Identify which cell holds the provided text, then report its [X, Y] central coordinate. 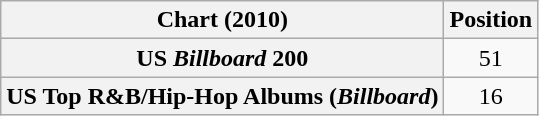
51 [491, 58]
US Top R&B/Hip-Hop Albums (Billboard) [222, 96]
Position [491, 20]
US Billboard 200 [222, 58]
Chart (2010) [222, 20]
16 [491, 96]
